Detect which cell encompasses the target text, then output its (x, y) center coordinate. 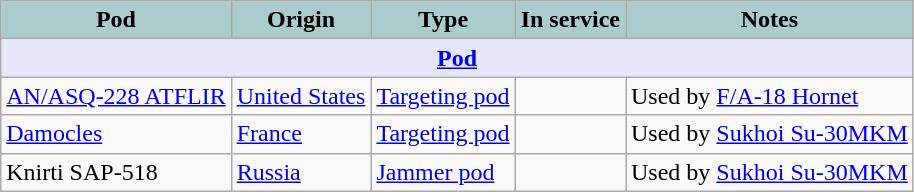
Damocles (116, 134)
In service (570, 20)
Used by F/A-18 Hornet (770, 96)
United States (301, 96)
AN/ASQ-228 ATFLIR (116, 96)
Jammer pod (443, 172)
Type (443, 20)
Knirti SAP-518 (116, 172)
Notes (770, 20)
France (301, 134)
Origin (301, 20)
Russia (301, 172)
